Determine the (x, y) coordinate at the center of the cell enclosing the given text.  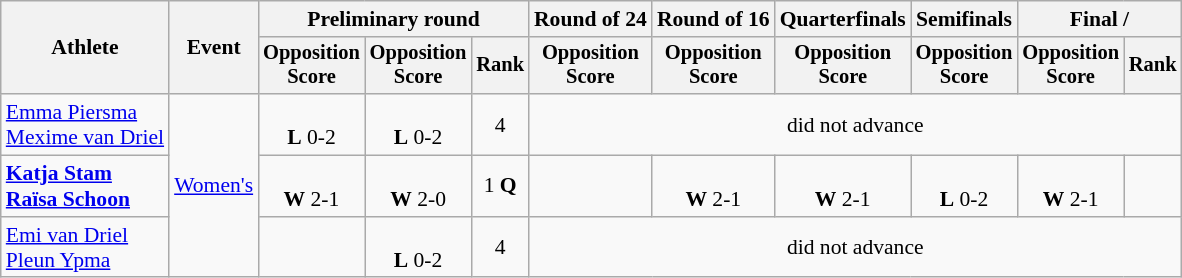
Preliminary round (394, 19)
Emi van DrielPleun Ypma (85, 248)
Katja StamRaïsa Schoon (85, 186)
Round of 24 (590, 19)
W 2-0 (418, 186)
Event (214, 48)
Round of 16 (714, 19)
Quarterfinals (843, 19)
Athlete (85, 48)
Emma PiersmaMexime van Driel (85, 124)
Women's (214, 186)
Semifinals (964, 19)
1 Q (500, 186)
Final / (1099, 19)
